Extract the [X, Y] coordinate from the center of the cell holding the provided text.  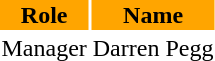
Name [153, 15]
Role [44, 15]
